Capture the cell that displays the provided text and extract its (x, y) central coordinate. 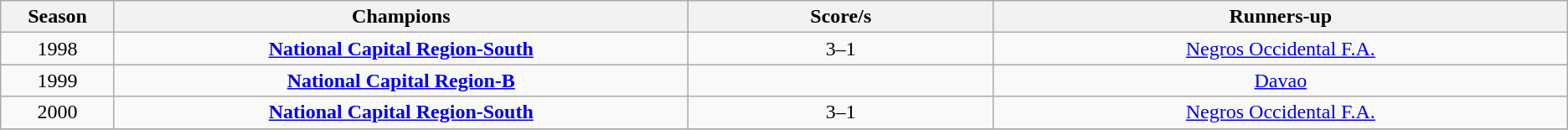
Season (58, 17)
National Capital Region-B (400, 81)
1999 (58, 81)
2000 (58, 112)
Score/s (841, 17)
Runners-up (1280, 17)
1998 (58, 49)
Champions (400, 17)
Davao (1280, 81)
